Extract the [x, y] coordinate from the center of the cell holding the provided text.  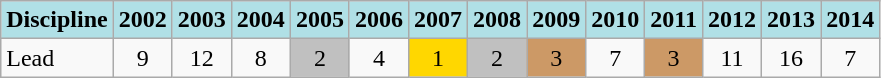
12 [202, 58]
Discipline [57, 20]
2003 [202, 20]
2013 [792, 20]
2002 [142, 20]
2011 [674, 20]
2014 [850, 20]
2004 [260, 20]
8 [260, 58]
16 [792, 58]
2005 [320, 20]
9 [142, 58]
4 [378, 58]
2006 [378, 20]
2012 [732, 20]
2010 [616, 20]
2007 [438, 20]
11 [732, 58]
2009 [556, 20]
1 [438, 58]
Lead [57, 58]
2008 [498, 20]
